Pinpoint the cell where the given text exists, returning its (X, Y) midpoint coordinate. 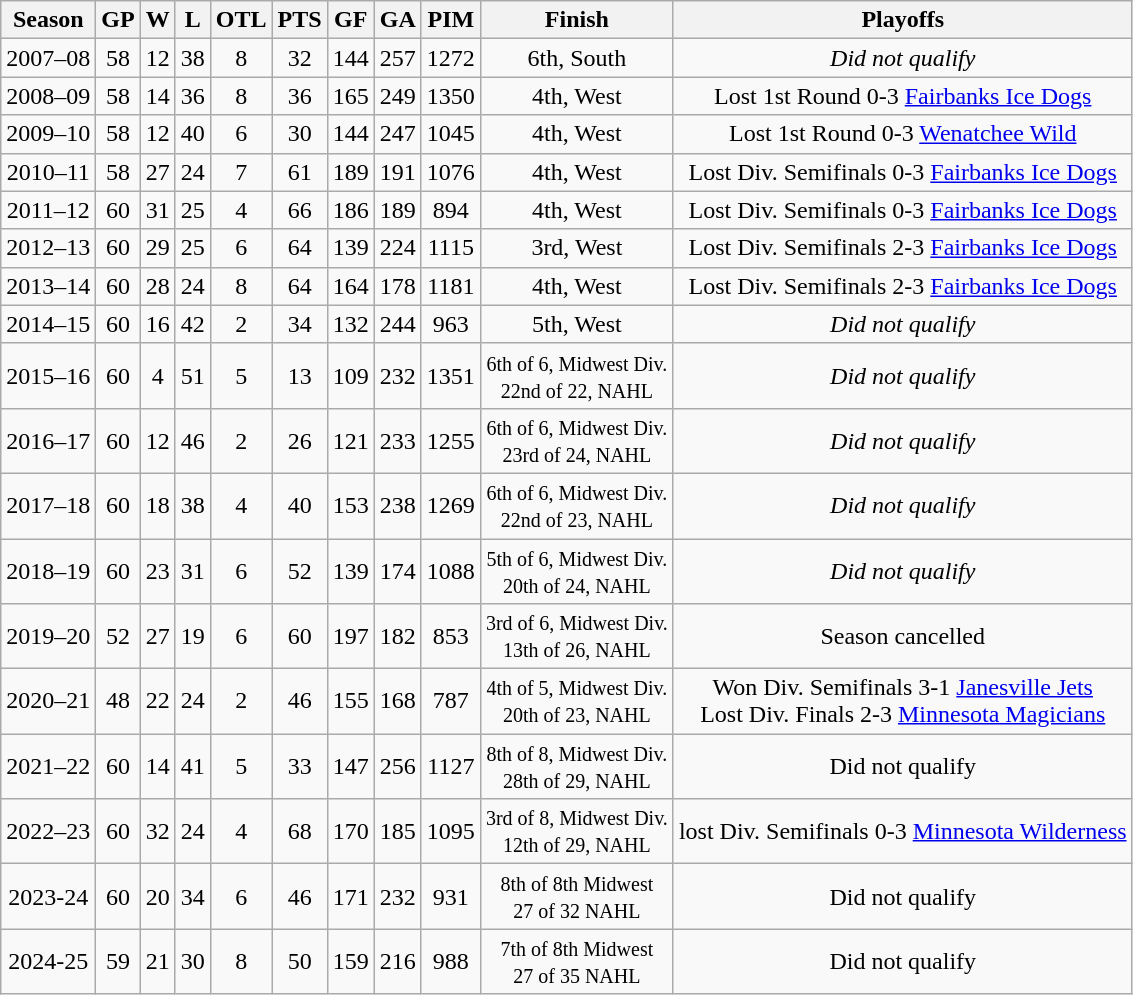
257 (398, 58)
178 (398, 286)
3rd of 8, Midwest Div.12th of 29, NAHL (576, 832)
109 (350, 376)
147 (350, 766)
7 (241, 172)
Season (48, 20)
2016–17 (48, 440)
51 (192, 376)
1088 (450, 570)
4th of 5, Midwest Div.20th of 23, NAHL (576, 702)
853 (450, 636)
3rd of 6, Midwest Div.13th of 26, NAHL (576, 636)
1269 (450, 506)
22 (158, 702)
PIM (450, 20)
6th of 6, Midwest Div.22nd of 23, NAHL (576, 506)
PTS (300, 20)
191 (398, 172)
2024-25 (48, 962)
19 (192, 636)
2007–08 (48, 58)
66 (300, 210)
2010–11 (48, 172)
6th of 6, Midwest Div.22nd of 22, NAHL (576, 376)
6th, South (576, 58)
2022–23 (48, 832)
197 (350, 636)
1272 (450, 58)
159 (350, 962)
7th of 8th Midwest 27 of 35 NAHL (576, 962)
42 (192, 324)
6th of 6, Midwest Div.23rd of 24, NAHL (576, 440)
174 (398, 570)
247 (398, 134)
W (158, 20)
256 (398, 766)
26 (300, 440)
2013–14 (48, 286)
168 (398, 702)
2019–20 (48, 636)
28 (158, 286)
2012–13 (48, 248)
132 (350, 324)
21 (158, 962)
29 (158, 248)
2017–18 (48, 506)
185 (398, 832)
1255 (450, 440)
2020–21 (48, 702)
787 (450, 702)
238 (398, 506)
1076 (450, 172)
lost Div. Semifinals 0-3 Minnesota Wilderness (902, 832)
1095 (450, 832)
GA (398, 20)
2018–19 (48, 570)
L (192, 20)
Finish (576, 20)
224 (398, 248)
1351 (450, 376)
233 (398, 440)
165 (350, 96)
2008–09 (48, 96)
171 (350, 896)
3rd, West (576, 248)
186 (350, 210)
1127 (450, 766)
5th of 6, Midwest Div.20th of 24, NAHL (576, 570)
33 (300, 766)
182 (398, 636)
249 (398, 96)
1181 (450, 286)
216 (398, 962)
2011–12 (48, 210)
5th, West (576, 324)
GP (118, 20)
68 (300, 832)
121 (350, 440)
Season cancelled (902, 636)
1115 (450, 248)
18 (158, 506)
61 (300, 172)
8th of 8th Midwest 27 of 32 NAHL (576, 896)
13 (300, 376)
Lost 1st Round 0-3 Fairbanks Ice Dogs (902, 96)
Playoffs (902, 20)
153 (350, 506)
988 (450, 962)
GF (350, 20)
931 (450, 896)
20 (158, 896)
1045 (450, 134)
244 (398, 324)
2023-24 (48, 896)
2021–22 (48, 766)
2014–15 (48, 324)
OTL (241, 20)
2009–10 (48, 134)
Lost 1st Round 0-3 Wenatchee Wild (902, 134)
164 (350, 286)
Won Div. Semifinals 3-1 Janesville JetsLost Div. Finals 2-3 Minnesota Magicians (902, 702)
16 (158, 324)
48 (118, 702)
1350 (450, 96)
170 (350, 832)
963 (450, 324)
8th of 8, Midwest Div.28th of 29, NAHL (576, 766)
155 (350, 702)
2015–16 (48, 376)
23 (158, 570)
41 (192, 766)
894 (450, 210)
50 (300, 962)
59 (118, 962)
